Provide the (X, Y) coordinate of the cell's center where the given text is located.  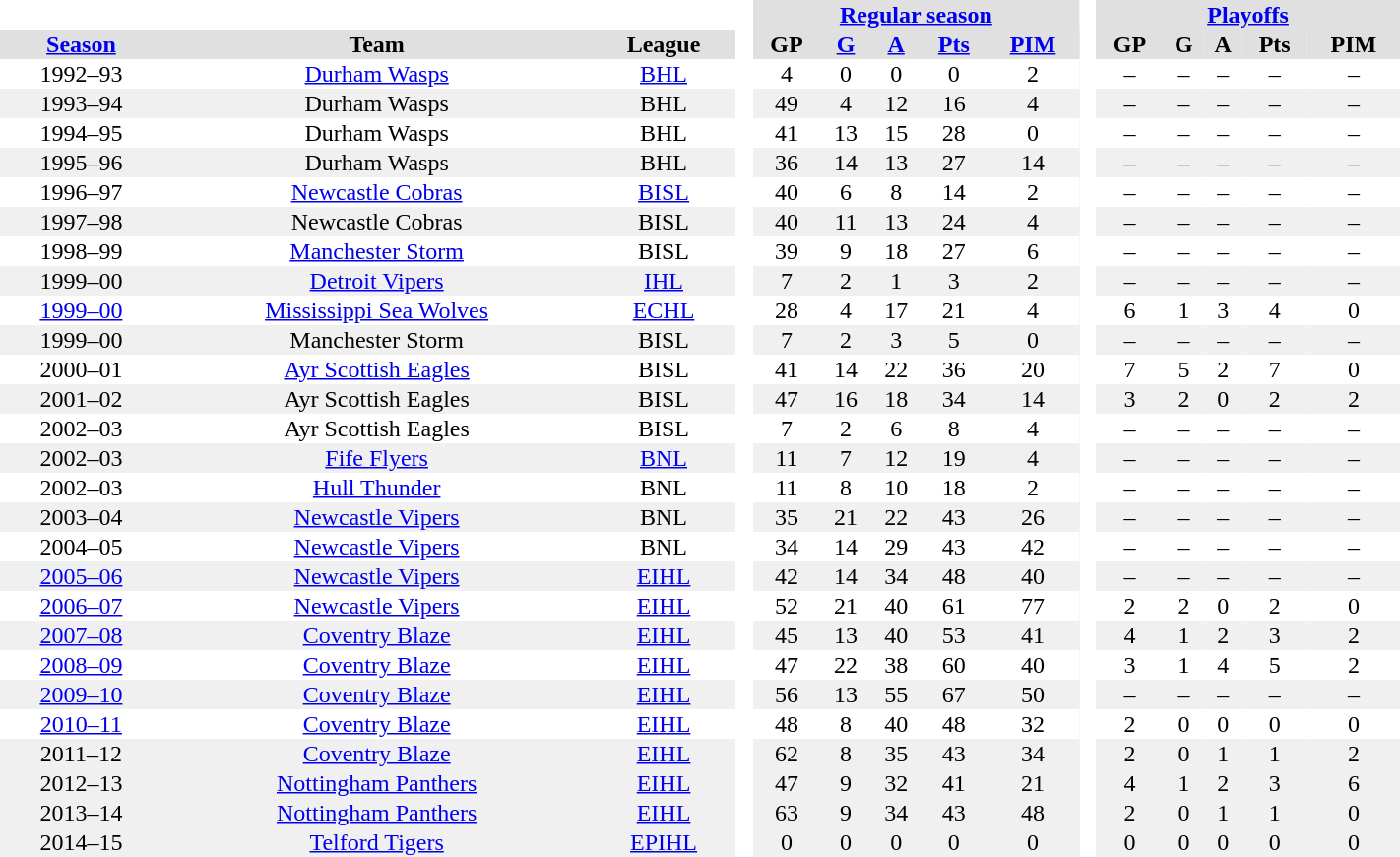
60 (954, 665)
2007–08 (81, 635)
63 (788, 813)
29 (896, 547)
2008–09 (81, 665)
EPIHL (664, 842)
1998–99 (81, 251)
39 (788, 251)
2011–12 (81, 754)
77 (1033, 606)
2001–02 (81, 399)
38 (896, 665)
24 (954, 222)
19 (954, 458)
Team (377, 44)
45 (788, 635)
62 (788, 754)
2014–15 (81, 842)
Season (81, 44)
67 (954, 694)
ECHL (664, 310)
Playoffs (1248, 15)
20 (1033, 369)
53 (954, 635)
52 (788, 606)
1996–97 (81, 192)
Hull Thunder (377, 488)
1993–94 (81, 103)
1992–93 (81, 74)
56 (788, 694)
2013–14 (81, 813)
17 (896, 310)
Mississippi Sea Wolves (377, 310)
Regular season (916, 15)
2009–10 (81, 694)
49 (788, 103)
1995–96 (81, 163)
2012–13 (81, 783)
55 (896, 694)
League (664, 44)
2006–07 (81, 606)
10 (896, 488)
Detroit Vipers (377, 281)
Fife Flyers (377, 458)
2010–11 (81, 724)
15 (896, 133)
2003–04 (81, 517)
61 (954, 606)
2004–05 (81, 547)
50 (1033, 694)
Telford Tigers (377, 842)
IHL (664, 281)
2005–06 (81, 576)
26 (1033, 517)
1994–95 (81, 133)
1997–98 (81, 222)
2000–01 (81, 369)
